Return [X, Y] of the center of cell containing provided text 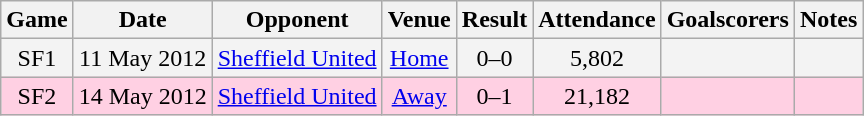
Venue [419, 20]
Date [142, 20]
11 May 2012 [142, 58]
5,802 [597, 58]
SF2 [37, 96]
Result [494, 20]
14 May 2012 [142, 96]
Goalscorers [728, 20]
Opponent [297, 20]
Home [419, 58]
Attendance [597, 20]
Notes [828, 20]
Game [37, 20]
21,182 [597, 96]
0–0 [494, 58]
SF1 [37, 58]
0–1 [494, 96]
Away [419, 96]
